Capture the cell that displays the provided text and extract its (x, y) central coordinate. 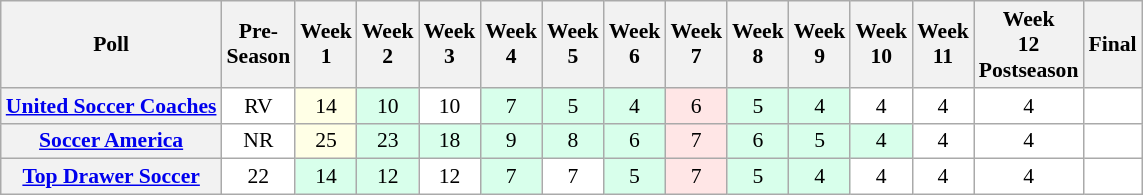
Top Drawer Soccer (112, 177)
22 (259, 177)
Week12Postseason (1029, 44)
Week2 (388, 44)
United Soccer Coaches (112, 106)
RV (259, 106)
Week6 (635, 44)
Soccer America (112, 141)
Week10 (881, 44)
Week3 (450, 44)
Week9 (820, 44)
Week4 (511, 44)
18 (450, 141)
9 (511, 141)
23 (388, 141)
Pre-Season (259, 44)
Poll (112, 44)
Final (1112, 44)
Week5 (573, 44)
Week7 (696, 44)
Week1 (326, 44)
Week8 (758, 44)
8 (573, 141)
Week11 (943, 44)
25 (326, 141)
NR (259, 141)
